Search for the cell housing the specified text and yield its (x, y) center coordinate. 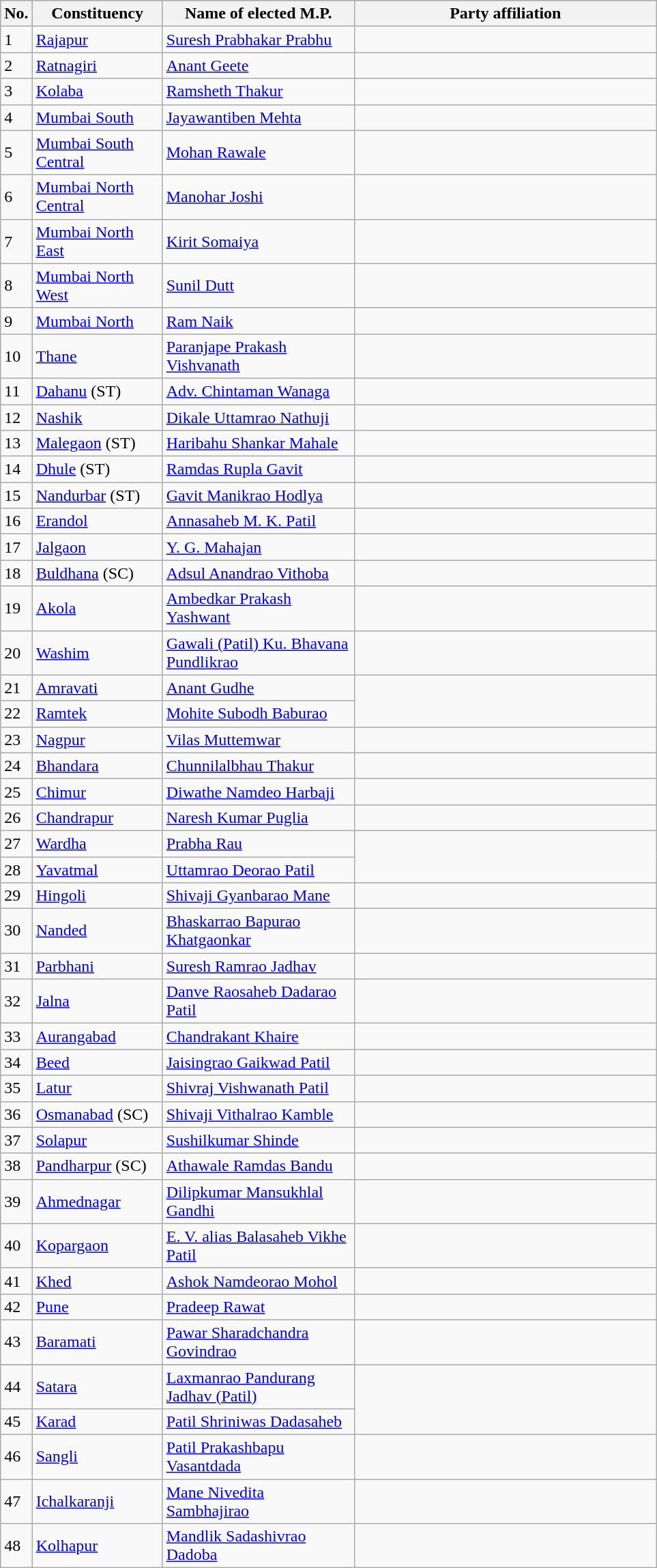
Mohan Rawale (258, 153)
Yavatmal (97, 870)
Chunnilalbhau Thakur (258, 766)
8 (16, 285)
Jaisingrao Gaikwad Patil (258, 1062)
5 (16, 153)
Shivaji Gyanbarao Mane (258, 896)
4 (16, 117)
Suresh Ramrao Jadhav (258, 966)
Chimur (97, 792)
7 (16, 242)
25 (16, 792)
Manohar Joshi (258, 197)
Mumbai North (97, 321)
43 (16, 1341)
37 (16, 1140)
Shivraj Vishwanath Patil (258, 1088)
Mohite Subodh Baburao (258, 714)
9 (16, 321)
18 (16, 573)
Paranjape Prakash Vishvanath (258, 356)
31 (16, 966)
Diwathe Namdeo Harbaji (258, 792)
Pawar Sharadchandra Govindrao (258, 1341)
Danve Raosaheb Dadarao Patil (258, 1002)
Solapur (97, 1140)
Rajapur (97, 40)
Mumbai South (97, 117)
Pradeep Rawat (258, 1307)
Kolaba (97, 91)
Ramtek (97, 714)
Mane Nivedita Sambhajirao (258, 1501)
Suresh Prabhakar Prabhu (258, 40)
Malegaon (ST) (97, 444)
Mumbai North West (97, 285)
Pandharpur (SC) (97, 1166)
Beed (97, 1062)
Baramati (97, 1341)
1 (16, 40)
Kopargaon (97, 1246)
No. (16, 14)
Annasaheb M. K. Patil (258, 521)
Erandol (97, 521)
Jalgaon (97, 547)
Nanded (97, 931)
Washim (97, 652)
44 (16, 1386)
Ramdas Rupla Gavit (258, 469)
2 (16, 66)
41 (16, 1281)
Kolhapur (97, 1546)
Sangli (97, 1457)
Pune (97, 1307)
15 (16, 495)
Dilipkumar Mansukhlal Gandhi (258, 1201)
Gavit Manikrao Hodlya (258, 495)
Vilas Muttemwar (258, 740)
48 (16, 1546)
Sunil Dutt (258, 285)
Shivaji Vithalrao Kamble (258, 1114)
20 (16, 652)
Sushilkumar Shinde (258, 1140)
Y. G. Mahajan (258, 547)
Hingoli (97, 896)
19 (16, 609)
E. V. alias Balasaheb Vikhe Patil (258, 1246)
Laxmanrao Pandurang Jadhav (Patil) (258, 1386)
Chandrakant Khaire (258, 1036)
3 (16, 91)
Bhandara (97, 766)
42 (16, 1307)
Karad (97, 1422)
Satara (97, 1386)
Buldhana (SC) (97, 573)
Chandrapur (97, 817)
28 (16, 870)
46 (16, 1457)
27 (16, 843)
17 (16, 547)
32 (16, 1002)
Dhule (ST) (97, 469)
Ashok Namdeorao Mohol (258, 1281)
Adv. Chintaman Wanaga (258, 391)
34 (16, 1062)
Mandlik Sadashivrao Dadoba (258, 1546)
47 (16, 1501)
Ichalkaranji (97, 1501)
40 (16, 1246)
Wardha (97, 843)
Kirit Somaiya (258, 242)
Khed (97, 1281)
Ramsheth Thakur (258, 91)
Naresh Kumar Puglia (258, 817)
Amravati (97, 688)
Patil Shriniwas Dadasaheb (258, 1422)
39 (16, 1201)
Gawali (Patil) Ku. Bhavana Pundlikrao (258, 652)
Nagpur (97, 740)
Anant Geete (258, 66)
Mumbai South Central (97, 153)
16 (16, 521)
Party affiliation (505, 14)
Mumbai North Central (97, 197)
Osmanabad (SC) (97, 1114)
29 (16, 896)
Prabha Rau (258, 843)
14 (16, 469)
13 (16, 444)
6 (16, 197)
38 (16, 1166)
Jalna (97, 1002)
12 (16, 417)
Dahanu (ST) (97, 391)
21 (16, 688)
Akola (97, 609)
33 (16, 1036)
Bhaskarrao Bapurao Khatgaonkar (258, 931)
45 (16, 1422)
Ahmednagar (97, 1201)
Adsul Anandrao Vithoba (258, 573)
Nashik (97, 417)
26 (16, 817)
35 (16, 1088)
Uttamrao Deorao Patil (258, 870)
Latur (97, 1088)
Mumbai North East (97, 242)
24 (16, 766)
Patil Prakashbapu Vasantdada (258, 1457)
Dikale Uttamrao Nathuji (258, 417)
Ratnagiri (97, 66)
Nandurbar (ST) (97, 495)
23 (16, 740)
Haribahu Shankar Mahale (258, 444)
22 (16, 714)
Anant Gudhe (258, 688)
Ram Naik (258, 321)
Aurangabad (97, 1036)
30 (16, 931)
Constituency (97, 14)
Thane (97, 356)
Parbhani (97, 966)
10 (16, 356)
36 (16, 1114)
Ambedkar Prakash Yashwant (258, 609)
Athawale Ramdas Bandu (258, 1166)
Name of elected M.P. (258, 14)
11 (16, 391)
Jayawantiben Mehta (258, 117)
